For the text-containing cell, return its midpoint in (x, y) coordinate format. 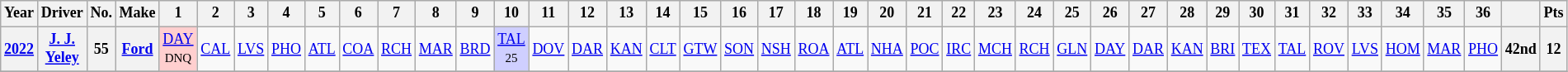
J. J. Yeley (62, 49)
CLT (663, 49)
TAL25 (511, 49)
HOM (1402, 49)
6 (358, 13)
Ford (137, 49)
DAY (1110, 49)
DAYDNQ (178, 49)
29 (1222, 13)
35 (1444, 13)
11 (549, 13)
25 (1072, 13)
14 (663, 13)
55 (101, 49)
16 (739, 13)
42nd (1521, 49)
20 (888, 13)
BRD (475, 49)
Pts (1554, 13)
9 (475, 13)
3 (251, 13)
17 (775, 13)
18 (813, 13)
8 (436, 13)
BRI (1222, 49)
2 (216, 13)
31 (1292, 13)
TEX (1257, 49)
MCH (996, 49)
21 (925, 13)
SON (739, 49)
13 (626, 13)
NHA (888, 49)
No. (101, 13)
DOV (549, 49)
23 (996, 13)
1 (178, 13)
4 (287, 13)
10 (511, 13)
POC (925, 49)
GTW (700, 49)
34 (1402, 13)
NSH (775, 49)
32 (1330, 13)
COA (358, 49)
26 (1110, 13)
ROA (813, 49)
33 (1364, 13)
27 (1148, 13)
30 (1257, 13)
5 (322, 13)
TAL (1292, 49)
Driver (62, 13)
Year (20, 13)
24 (1034, 13)
Make (137, 13)
CAL (216, 49)
28 (1187, 13)
7 (397, 13)
2022 (20, 49)
GLN (1072, 49)
ROV (1330, 49)
22 (958, 13)
36 (1483, 13)
IRC (958, 49)
15 (700, 13)
19 (850, 13)
